Find where the given text appears and provide that cell's center as [x, y] coordinate. 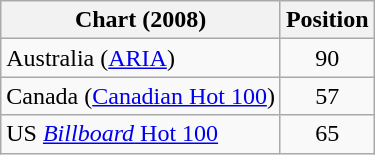
65 [327, 134]
Chart (2008) [141, 20]
US Billboard Hot 100 [141, 134]
57 [327, 96]
90 [327, 58]
Position [327, 20]
Australia (ARIA) [141, 58]
Canada (Canadian Hot 100) [141, 96]
